Pinpoint the cell where the given text exists, returning its [X, Y] midpoint coordinate. 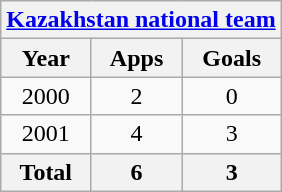
2001 [46, 134]
0 [232, 96]
Goals [232, 58]
2 [136, 96]
6 [136, 172]
Year [46, 58]
Kazakhstan national team [141, 20]
Apps [136, 58]
4 [136, 134]
Total [46, 172]
2000 [46, 96]
